Extract the (x, y) coordinate from the center of the cell holding the provided text.  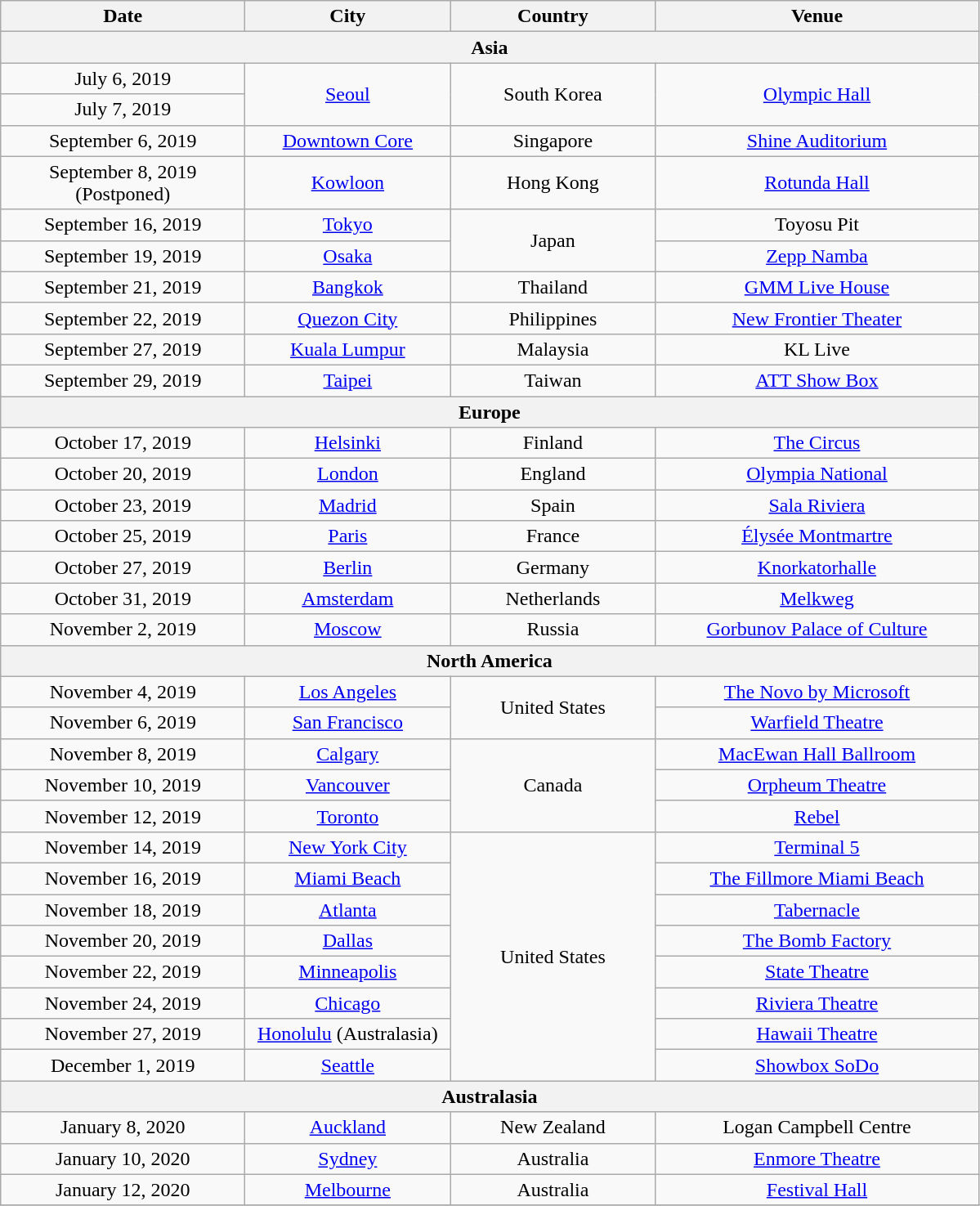
Taiwan (553, 380)
London (348, 474)
Rotunda Hall (817, 183)
Hong Kong (553, 183)
January 10, 2020 (123, 1159)
Canada (553, 785)
Olympic Hall (817, 94)
North America (490, 661)
November 10, 2019 (123, 785)
Netherlands (553, 599)
Madrid (348, 505)
Tabernacle (817, 910)
November 22, 2019 (123, 972)
The Circus (817, 443)
December 1, 2019 (123, 1065)
New Frontier Theater (817, 318)
Shine Auditorium (817, 141)
Russia (553, 630)
November 6, 2019 (123, 723)
September 19, 2019 (123, 256)
Taipei (348, 380)
Kuala Lumpur (348, 349)
Miami Beach (348, 878)
November 24, 2019 (123, 1003)
Toyosu Pit (817, 225)
Date (123, 16)
September 6, 2019 (123, 141)
Atlanta (348, 910)
July 7, 2019 (123, 110)
September 22, 2019 (123, 318)
November 2, 2019 (123, 630)
Europe (490, 411)
October 27, 2019 (123, 567)
The Bomb Factory (817, 941)
Kowloon (348, 183)
October 25, 2019 (123, 536)
Berlin (348, 567)
Rebel (817, 816)
MacEwan Hall Ballroom (817, 754)
Country (553, 16)
England (553, 474)
October 23, 2019 (123, 505)
South Korea (553, 94)
September 21, 2019 (123, 287)
January 12, 2020 (123, 1190)
Élysée Montmartre (817, 536)
Terminal 5 (817, 847)
Australasia (490, 1096)
Philippines (553, 318)
France (553, 536)
Los Angeles (348, 692)
Hawaii Theatre (817, 1034)
November 20, 2019 (123, 941)
Paris (348, 536)
Festival Hall (817, 1190)
Gorbunov Palace of Culture (817, 630)
Spain (553, 505)
Melbourne (348, 1190)
Orpheum Theatre (817, 785)
Showbox SoDo (817, 1065)
Sala Riviera (817, 505)
January 8, 2020 (123, 1128)
Auckland (348, 1128)
Minneapolis (348, 972)
Helsinki (348, 443)
New Zealand (553, 1128)
Olympia National (817, 474)
Singapore (553, 141)
Logan Campbell Centre (817, 1128)
Knorkatorhalle (817, 567)
Enmore Theatre (817, 1159)
October 17, 2019 (123, 443)
Zepp Namba (817, 256)
November 12, 2019 (123, 816)
November 8, 2019 (123, 754)
Thailand (553, 287)
September 16, 2019 (123, 225)
San Francisco (348, 723)
Seattle (348, 1065)
Riviera Theatre (817, 1003)
November 14, 2019 (123, 847)
Malaysia (553, 349)
New York City (348, 847)
September 29, 2019 (123, 380)
July 6, 2019 (123, 78)
November 18, 2019 (123, 910)
Venue (817, 16)
Asia (490, 47)
Melkweg (817, 599)
Dallas (348, 941)
October 20, 2019 (123, 474)
Japan (553, 240)
Warfield Theatre (817, 723)
September 8, 2019 (Postponed) (123, 183)
The Fillmore Miami Beach (817, 878)
Downtown Core (348, 141)
Toronto (348, 816)
The Novo by Microsoft (817, 692)
November 16, 2019 (123, 878)
KL Live (817, 349)
Calgary (348, 754)
Bangkok (348, 287)
Moscow (348, 630)
September 27, 2019 (123, 349)
Vancouver (348, 785)
Chicago (348, 1003)
Osaka (348, 256)
Germany (553, 567)
Tokyo (348, 225)
November 4, 2019 (123, 692)
ATT Show Box (817, 380)
Amsterdam (348, 599)
Quezon City (348, 318)
GMM Live House (817, 287)
October 31, 2019 (123, 599)
State Theatre (817, 972)
Finland (553, 443)
Honolulu (Australasia) (348, 1034)
City (348, 16)
Sydney (348, 1159)
Seoul (348, 94)
November 27, 2019 (123, 1034)
